Return the [X, Y] coordinate for the center point of the cell that contains the specified text.  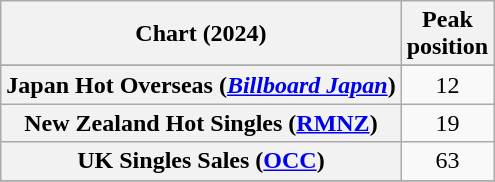
19 [447, 123]
Peakposition [447, 34]
UK Singles Sales (OCC) [201, 161]
63 [447, 161]
12 [447, 85]
Japan Hot Overseas (Billboard Japan) [201, 85]
Chart (2024) [201, 34]
New Zealand Hot Singles (RMNZ) [201, 123]
